From the cell containing the given text, extract its center point as [X, Y] coordinate. 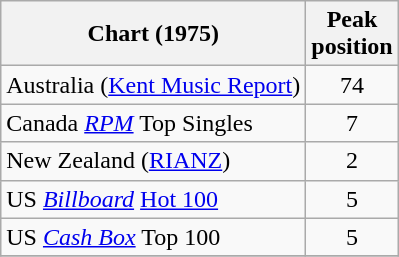
US Cash Box Top 100 [154, 237]
Australia (Kent Music Report) [154, 85]
US Billboard Hot 100 [154, 199]
2 [352, 161]
Canada RPM Top Singles [154, 123]
74 [352, 85]
New Zealand (RIANZ) [154, 161]
Peakposition [352, 34]
Chart (1975) [154, 34]
7 [352, 123]
